Provide the [X, Y] coordinate of the cell's center where the given text is located.  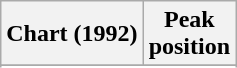
Peakposition [189, 34]
Chart (1992) [72, 34]
